Provide the [x, y] coordinate of the cell's center where the given text is located.  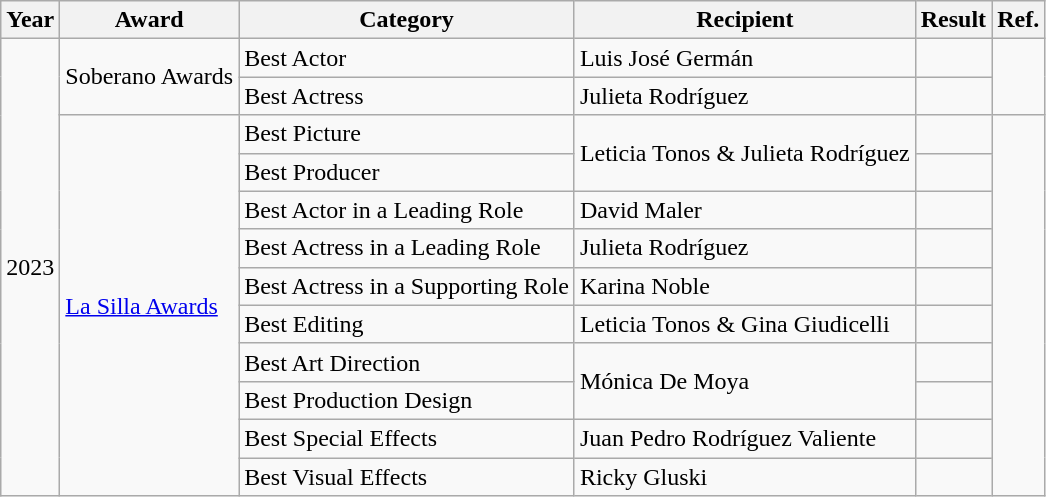
Best Actress [407, 96]
Leticia Tonos & Gina Giudicelli [744, 324]
Best Actor [407, 58]
Best Art Direction [407, 362]
Best Visual Effects [407, 477]
Best Editing [407, 324]
Year [30, 20]
David Maler [744, 210]
Ricky Gluski [744, 477]
2023 [30, 268]
Best Actor in a Leading Role [407, 210]
Karina Noble [744, 286]
Best Picture [407, 134]
Ref. [1018, 20]
Soberano Awards [150, 77]
La Silla Awards [150, 306]
Best Production Design [407, 400]
Best Actress in a Leading Role [407, 248]
Luis José Germán [744, 58]
Result [953, 20]
Juan Pedro Rodríguez Valiente [744, 438]
Category [407, 20]
Leticia Tonos & Julieta Rodríguez [744, 153]
Recipient [744, 20]
Best Special Effects [407, 438]
Best Producer [407, 172]
Award [150, 20]
Mónica De Moya [744, 381]
Best Actress in a Supporting Role [407, 286]
